Pinpoint the cell where the given text exists, returning its [x, y] midpoint coordinate. 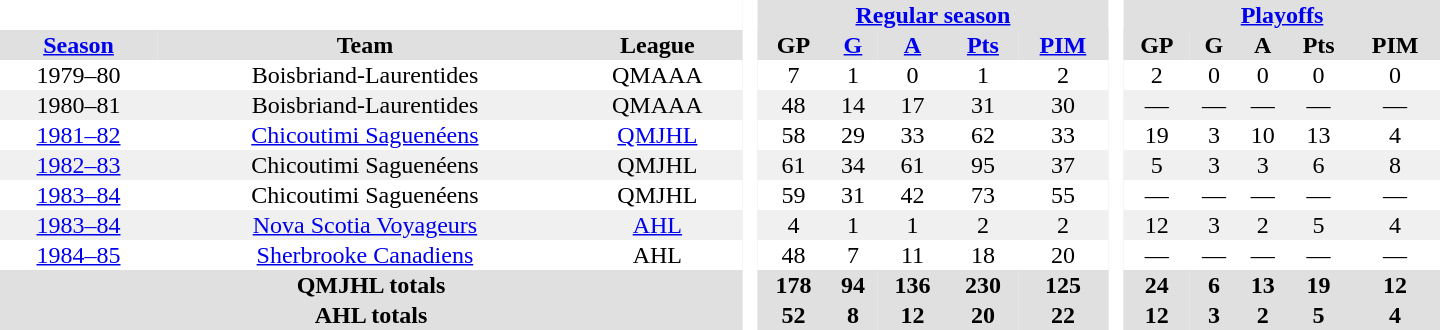
14 [854, 105]
1981–82 [78, 135]
1979–80 [78, 75]
37 [1063, 165]
League [658, 45]
22 [1063, 315]
95 [983, 165]
29 [854, 135]
Sherbrooke Canadiens [365, 255]
136 [912, 285]
94 [854, 285]
Playoffs [1282, 15]
55 [1063, 195]
73 [983, 195]
42 [912, 195]
125 [1063, 285]
52 [793, 315]
58 [793, 135]
178 [793, 285]
18 [983, 255]
11 [912, 255]
Team [365, 45]
Nova Scotia Voyageurs [365, 225]
17 [912, 105]
62 [983, 135]
Season [78, 45]
1980–81 [78, 105]
30 [1063, 105]
1984–85 [78, 255]
10 [1262, 135]
1982–83 [78, 165]
AHL totals [371, 315]
QMJHL totals [371, 285]
59 [793, 195]
Regular season [933, 15]
34 [854, 165]
230 [983, 285]
24 [1157, 285]
